Determine the (X, Y) coordinate at the center of the cell enclosing the given text.  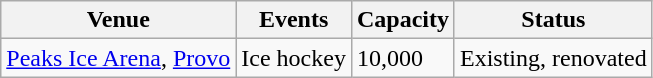
Venue (118, 20)
Ice hockey (294, 58)
Status (553, 20)
Capacity (402, 20)
Events (294, 20)
Existing, renovated (553, 58)
Peaks Ice Arena, Provo (118, 58)
10,000 (402, 58)
